Detect which cell encompasses the target text, then output its [X, Y] center coordinate. 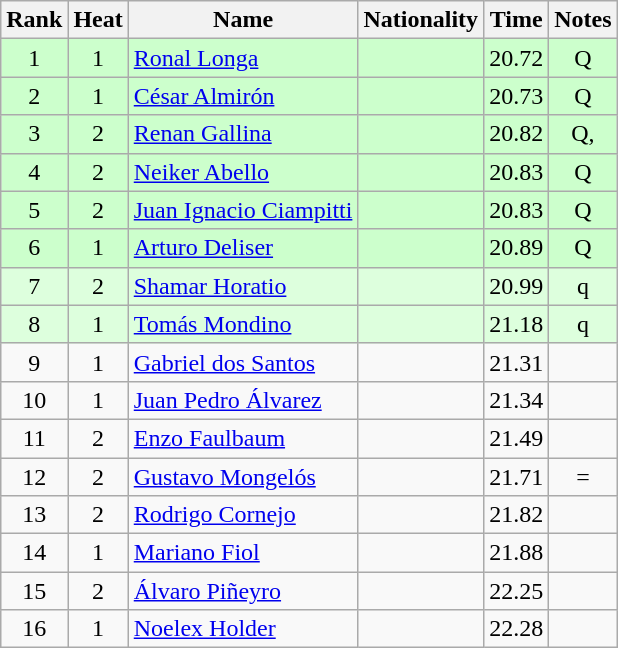
Enzo Faulbaum [243, 438]
Mariano Fiol [243, 553]
12 [34, 477]
Ronal Longa [243, 58]
22.28 [516, 629]
21.49 [516, 438]
21.31 [516, 362]
3 [34, 134]
Renan Gallina [243, 134]
Juan Ignacio Ciampitti [243, 210]
20.89 [516, 248]
21.88 [516, 553]
Álvaro Piñeyro [243, 591]
6 [34, 248]
Time [516, 20]
Neiker Abello [243, 172]
4 [34, 172]
Heat [98, 20]
20.72 [516, 58]
Rodrigo Cornejo [243, 515]
13 [34, 515]
20.82 [516, 134]
Name [243, 20]
21.82 [516, 515]
= [583, 477]
Juan Pedro Álvarez [243, 400]
10 [34, 400]
Gabriel dos Santos [243, 362]
9 [34, 362]
César Almirón [243, 96]
Notes [583, 20]
Noelex Holder [243, 629]
Tomás Mondino [243, 324]
7 [34, 286]
16 [34, 629]
Q, [583, 134]
Arturo Deliser [243, 248]
Rank [34, 20]
Gustavo Mongelós [243, 477]
11 [34, 438]
21.71 [516, 477]
Nationality [421, 20]
15 [34, 591]
21.34 [516, 400]
5 [34, 210]
20.73 [516, 96]
20.99 [516, 286]
8 [34, 324]
Shamar Horatio [243, 286]
14 [34, 553]
22.25 [516, 591]
21.18 [516, 324]
